Scan for the cell matching the given text and deliver its [X, Y] coordinate at center. 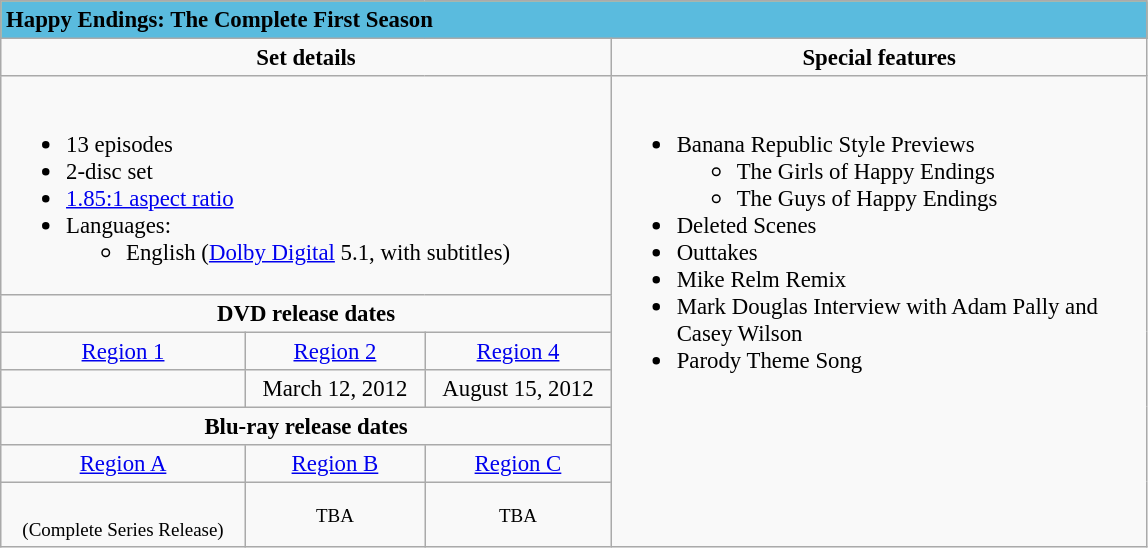
13 episodes2-disc set1.85:1 aspect ratioLanguages:English (Dolby Digital 5.1, with subtitles) [306, 185]
August 15, 2012 [518, 388]
DVD release dates [306, 313]
Blu-ray release dates [306, 426]
Happy Endings: The Complete First Season [574, 20]
March 12, 2012 [334, 388]
Region A [124, 464]
Special features [879, 58]
Set details [306, 58]
Region 2 [334, 351]
Region 4 [518, 351]
Region 1 [124, 351]
(Complete Series Release) [124, 514]
Region B [334, 464]
Region C [518, 464]
